Find where the given text appears and provide that cell's center as (X, Y) coordinate. 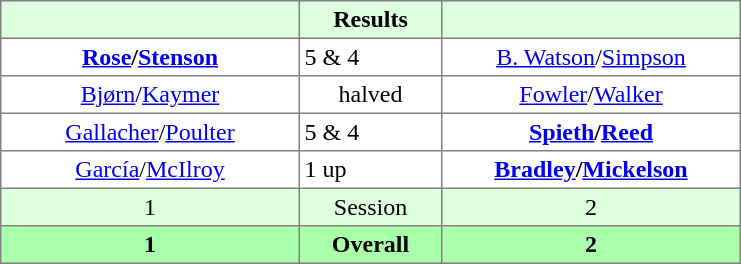
Bjørn/Kaymer (150, 95)
Overall (370, 245)
Fowler/Walker (591, 95)
Bradley/Mickelson (591, 170)
Gallacher/Poulter (150, 132)
Session (370, 207)
Results (370, 20)
B. Watson/Simpson (591, 57)
García/McIlroy (150, 170)
Spieth/Reed (591, 132)
1 up (370, 170)
halved (370, 95)
Rose/Stenson (150, 57)
